Return [X, Y] of the center of cell containing provided text 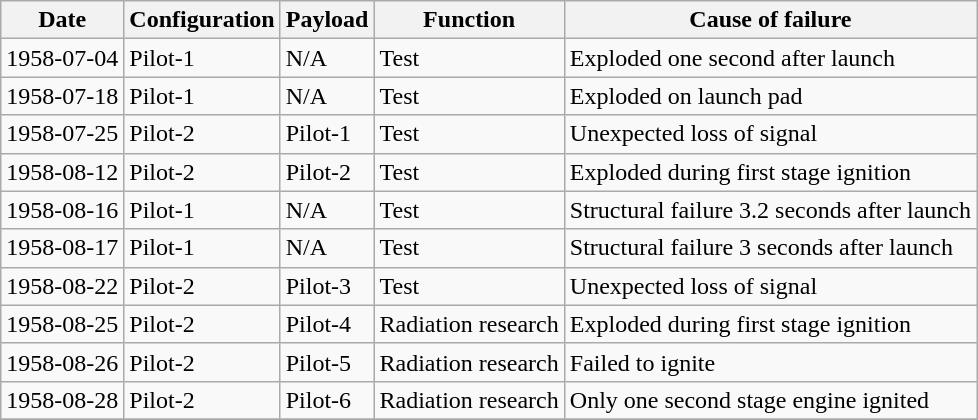
Date [62, 20]
Cause of failure [770, 20]
1958-08-28 [62, 400]
Exploded one second after launch [770, 58]
Only one second stage engine ignited [770, 400]
Configuration [202, 20]
Pilot-4 [327, 324]
1958-07-18 [62, 96]
1958-08-12 [62, 172]
1958-07-25 [62, 134]
Pilot-5 [327, 362]
1958-08-26 [62, 362]
Exploded on launch pad [770, 96]
Payload [327, 20]
1958-08-22 [62, 286]
Structural failure 3 seconds after launch [770, 248]
Pilot-3 [327, 286]
Function [469, 20]
Pilot-6 [327, 400]
1958-08-16 [62, 210]
1958-08-25 [62, 324]
1958-07-04 [62, 58]
Failed to ignite [770, 362]
1958-08-17 [62, 248]
Structural failure 3.2 seconds after launch [770, 210]
